Pinpoint the cell where the given text exists, returning its (X, Y) midpoint coordinate. 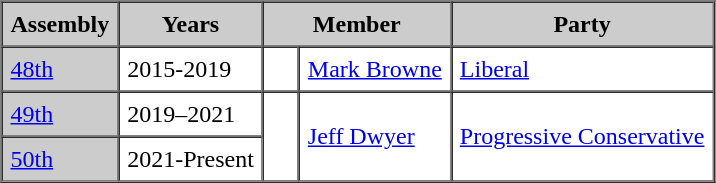
Party (582, 24)
Assembly (60, 24)
Mark Browne (375, 68)
Years (190, 24)
2019–2021 (190, 114)
2021-Present (190, 158)
50th (60, 158)
Liberal (582, 68)
Progressive Conservative (582, 137)
49th (60, 114)
Member (357, 24)
Jeff Dwyer (375, 137)
2015-2019 (190, 68)
48th (60, 68)
